Pinpoint the cell where the given text exists, returning its (X, Y) midpoint coordinate. 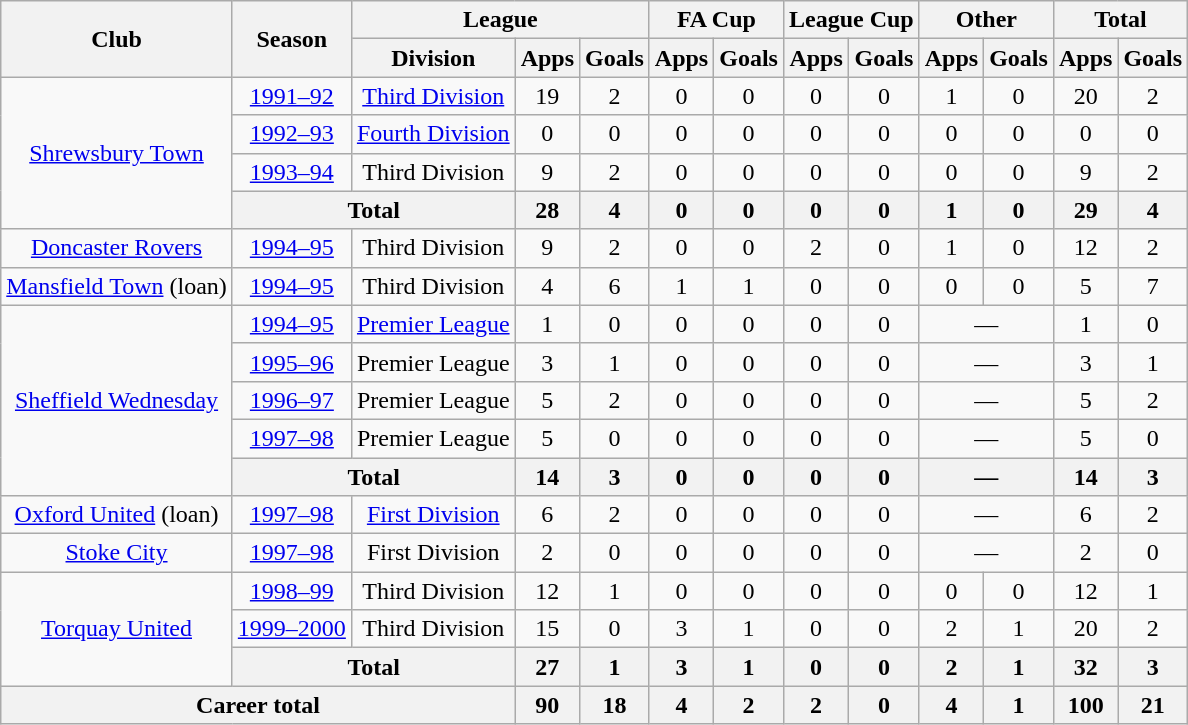
League (500, 20)
Season (292, 39)
League Cup (851, 20)
28 (547, 210)
1991–92 (292, 96)
Fourth Division (433, 134)
15 (547, 629)
1996–97 (292, 400)
Career total (258, 705)
100 (1085, 705)
90 (547, 705)
1998–99 (292, 591)
Division (433, 58)
Torquay United (117, 629)
18 (615, 705)
Shrewsbury Town (117, 153)
1993–94 (292, 172)
Doncaster Rovers (117, 248)
7 (1153, 286)
Mansfield Town (loan) (117, 286)
19 (547, 96)
Sheffield Wednesday (117, 400)
32 (1085, 667)
Club (117, 39)
1999–2000 (292, 629)
Stoke City (117, 553)
1992–93 (292, 134)
29 (1085, 210)
FA Cup (716, 20)
Oxford United (loan) (117, 515)
21 (1153, 705)
1995–96 (292, 362)
Other (986, 20)
27 (547, 667)
